Detect which cell encompasses the target text, then output its [X, Y] center coordinate. 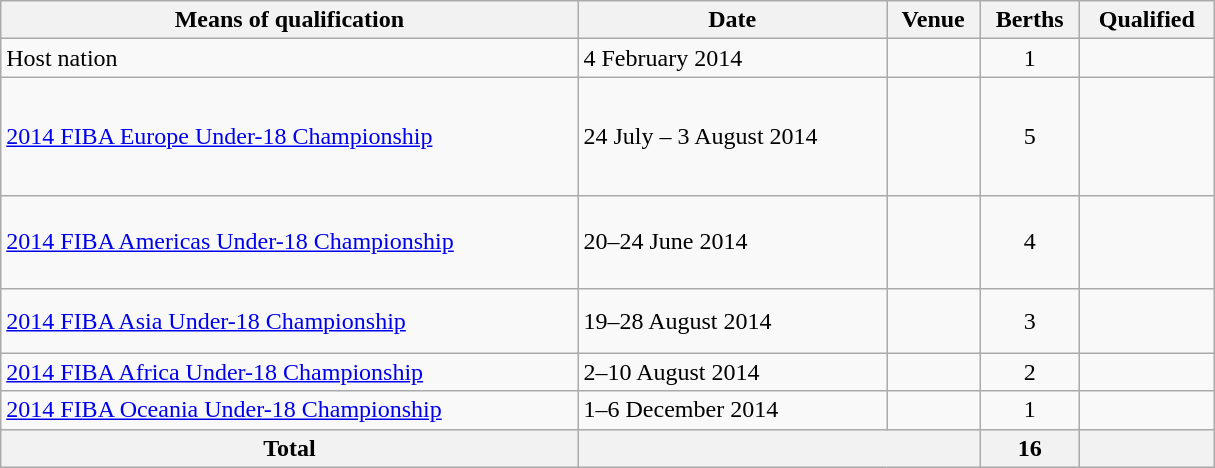
4 [1030, 242]
2014 FIBA Americas Under-18 Championship [290, 242]
24 July – 3 August 2014 [732, 136]
Host nation [290, 58]
4 February 2014 [732, 58]
5 [1030, 136]
2014 FIBA Asia Under-18 Championship [290, 320]
Venue [932, 20]
Total [290, 448]
16 [1030, 448]
20–24 June 2014 [732, 242]
Berths [1030, 20]
3 [1030, 320]
2 [1030, 372]
2014 FIBA Oceania Under-18 Championship [290, 410]
2–10 August 2014 [732, 372]
2014 FIBA Africa Under-18 Championship [290, 372]
1–6 December 2014 [732, 410]
Qualified [1146, 20]
Means of qualification [290, 20]
2014 FIBA Europe Under-18 Championship [290, 136]
19–28 August 2014 [732, 320]
Date [732, 20]
